Capture the cell that displays the provided text and extract its (x, y) central coordinate. 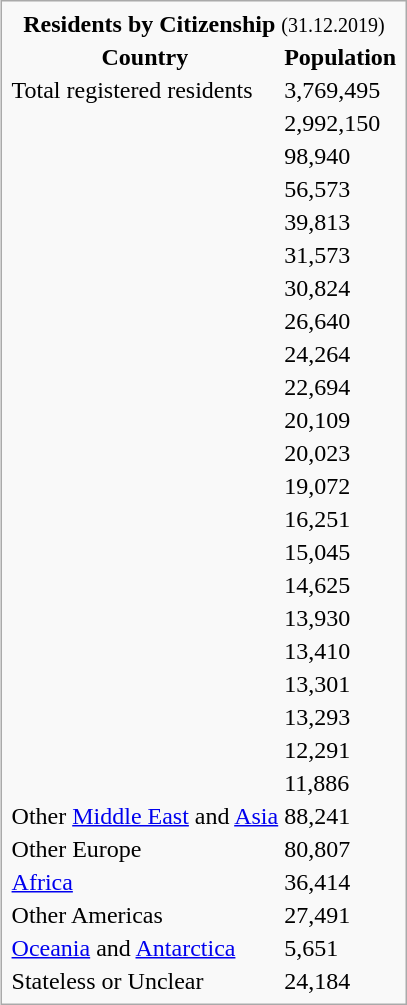
5,651 (340, 948)
Other Americas (145, 915)
24,264 (340, 354)
13,301 (340, 684)
98,940 (340, 156)
Population (340, 57)
31,573 (340, 255)
Country (145, 57)
22,694 (340, 387)
20,023 (340, 453)
Africa (145, 882)
19,072 (340, 486)
16,251 (340, 519)
Residents by Citizenship (31.12.2019) (204, 24)
27,491 (340, 915)
36,414 (340, 882)
Oceania and Antarctica (145, 948)
15,045 (340, 552)
Other Middle East and Asia (145, 816)
39,813 (340, 222)
Other Europe (145, 849)
3,769,495 (340, 90)
11,886 (340, 783)
Stateless or Unclear (145, 981)
Total registered residents (145, 90)
13,410 (340, 651)
88,241 (340, 816)
56,573 (340, 189)
13,930 (340, 618)
24,184 (340, 981)
2,992,150 (340, 123)
20,109 (340, 420)
13,293 (340, 717)
12,291 (340, 750)
26,640 (340, 321)
30,824 (340, 288)
14,625 (340, 585)
80,807 (340, 849)
